Detect which cell encompasses the target text, then output its (x, y) center coordinate. 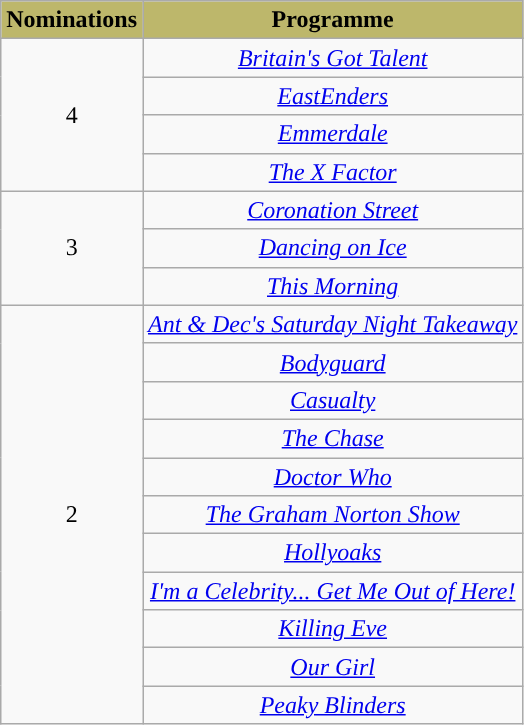
Programme (332, 20)
The Graham Norton Show (332, 515)
4 (72, 115)
Dancing on Ice (332, 248)
Our Girl (332, 667)
I'm a Celebrity... Get Me Out of Here! (332, 591)
Killing Eve (332, 629)
3 (72, 248)
Doctor Who (332, 477)
Bodyguard (332, 362)
Nominations (72, 20)
Casualty (332, 400)
Peaky Blinders (332, 705)
The X Factor (332, 172)
EastEnders (332, 96)
2 (72, 514)
Hollyoaks (332, 553)
This Morning (332, 286)
Ant & Dec's Saturday Night Takeaway (332, 324)
Britain's Got Talent (332, 58)
The Chase (332, 438)
Coronation Street (332, 210)
Emmerdale (332, 134)
